Capture the cell that displays the provided text and extract its (X, Y) central coordinate. 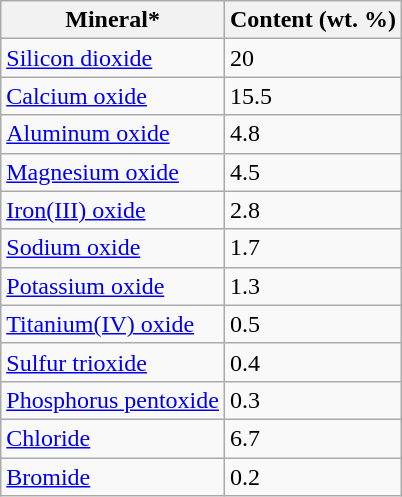
1.3 (312, 286)
15.5 (312, 96)
4.8 (312, 134)
Magnesium oxide (113, 172)
Content (wt. %) (312, 20)
4.5 (312, 172)
Phosphorus pentoxide (113, 400)
Titanium(IV) oxide (113, 324)
Potassium oxide (113, 286)
0.3 (312, 400)
Aluminum oxide (113, 134)
Chloride (113, 438)
2.8 (312, 210)
Bromide (113, 477)
Iron(III) oxide (113, 210)
Sulfur trioxide (113, 362)
Mineral* (113, 20)
Silicon dioxide (113, 58)
0.4 (312, 362)
Calcium oxide (113, 96)
20 (312, 58)
Sodium oxide (113, 248)
0.5 (312, 324)
1.7 (312, 248)
6.7 (312, 438)
0.2 (312, 477)
